For the text-containing cell, return its midpoint in (x, y) coordinate format. 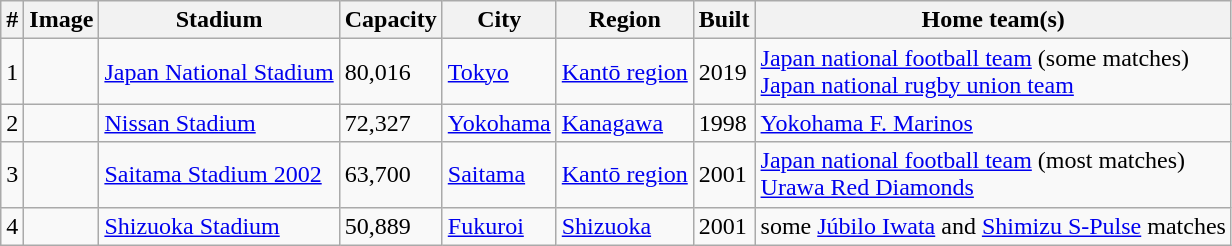
City (499, 20)
Japan national football team (some matches)Japan national rugby union team (993, 72)
Nissan Stadium (219, 123)
# (12, 20)
72,327 (390, 123)
4 (12, 226)
Japan National Stadium (219, 72)
1 (12, 72)
Saitama Stadium 2002 (219, 174)
Yokohama F. Marinos (993, 123)
Region (624, 20)
Tokyo (499, 72)
some Júbilo Iwata and Shimizu S-Pulse matches (993, 226)
3 (12, 174)
Capacity (390, 20)
Home team(s) (993, 20)
Yokohama (499, 123)
Stadium (219, 20)
63,700 (390, 174)
Kanagawa (624, 123)
Saitama (499, 174)
80,016 (390, 72)
2019 (724, 72)
Image (62, 20)
Built (724, 20)
Fukuroi (499, 226)
2 (12, 123)
Japan national football team (most matches)Urawa Red Diamonds (993, 174)
Shizuoka (624, 226)
50,889 (390, 226)
1998 (724, 123)
Shizuoka Stadium (219, 226)
